Find where the given text appears and provide that cell's center as (X, Y) coordinate. 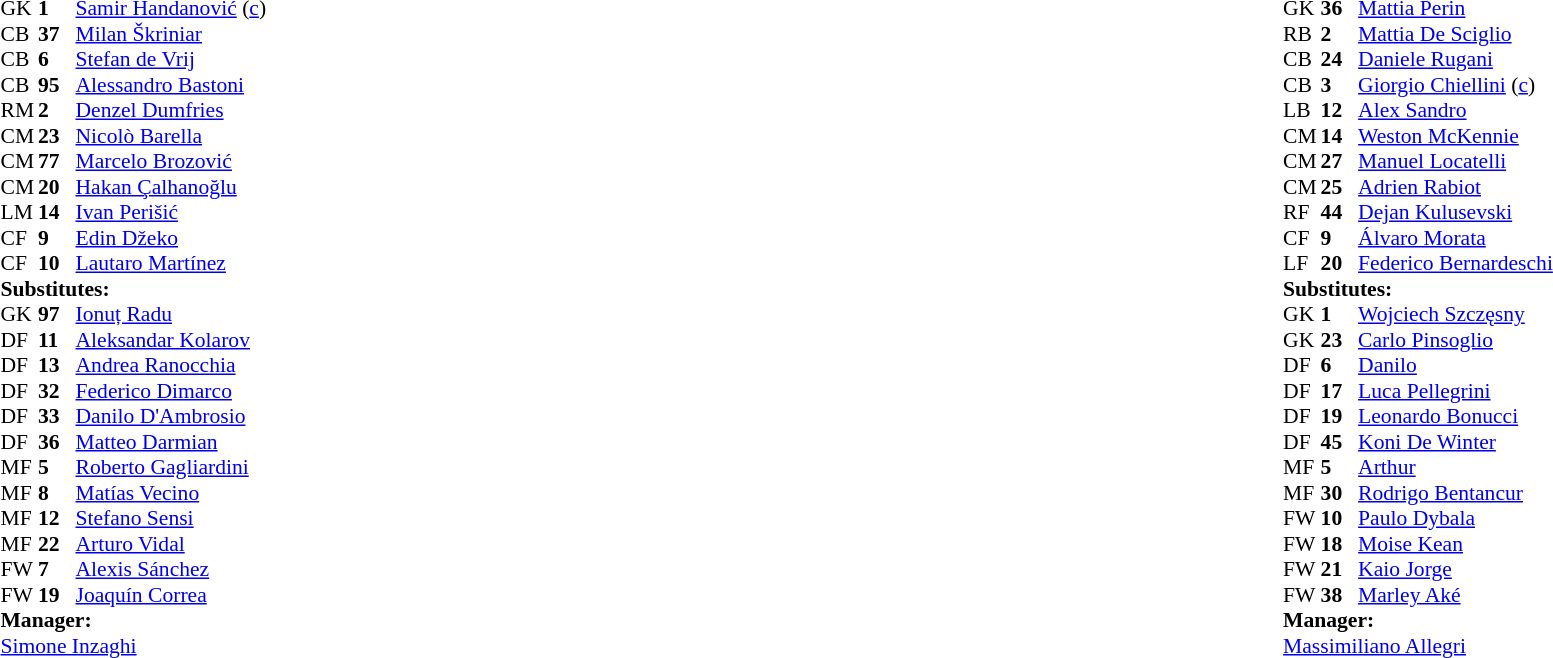
Alex Sandro (1456, 111)
Joaquín Correa (172, 595)
Kaio Jorge (1456, 569)
Adrien Rabiot (1456, 187)
LM (19, 213)
30 (1340, 493)
Stefano Sensi (172, 519)
Milan Škriniar (172, 34)
Daniele Rugani (1456, 59)
7 (57, 569)
Mattia De Sciglio (1456, 34)
Moise Kean (1456, 544)
44 (1340, 213)
Edin Džeko (172, 238)
Paulo Dybala (1456, 519)
Aleksandar Kolarov (172, 340)
Matías Vecino (172, 493)
Ivan Perišić (172, 213)
1 (1340, 315)
Carlo Pinsoglio (1456, 340)
8 (57, 493)
Lautaro Martínez (172, 263)
18 (1340, 544)
38 (1340, 595)
77 (57, 161)
RM (19, 111)
Stefan de Vrij (172, 59)
Denzel Dumfries (172, 111)
36 (57, 442)
Danilo (1456, 365)
LB (1302, 111)
Andrea Ranocchia (172, 365)
97 (57, 315)
Luca Pellegrini (1456, 391)
24 (1340, 59)
37 (57, 34)
3 (1340, 85)
11 (57, 340)
Rodrigo Bentancur (1456, 493)
Hakan Çalhanoğlu (172, 187)
Dejan Kulusevski (1456, 213)
Alexis Sánchez (172, 569)
Matteo Darmian (172, 442)
Koni De Winter (1456, 442)
17 (1340, 391)
Roberto Gagliardini (172, 467)
22 (57, 544)
Nicolò Barella (172, 136)
Arturo Vidal (172, 544)
Alessandro Bastoni (172, 85)
21 (1340, 569)
Weston McKennie (1456, 136)
25 (1340, 187)
Danilo D'Ambrosio (172, 417)
32 (57, 391)
Marcelo Brozović (172, 161)
45 (1340, 442)
95 (57, 85)
Manuel Locatelli (1456, 161)
13 (57, 365)
RB (1302, 34)
27 (1340, 161)
Giorgio Chiellini (c) (1456, 85)
Federico Dimarco (172, 391)
Wojciech Szczęsny (1456, 315)
Marley Aké (1456, 595)
Federico Bernardeschi (1456, 263)
LF (1302, 263)
RF (1302, 213)
Ionuț Radu (172, 315)
Arthur (1456, 467)
33 (57, 417)
Leonardo Bonucci (1456, 417)
Álvaro Morata (1456, 238)
